Return the [x, y] coordinate for the center point of the cell that contains the specified text.  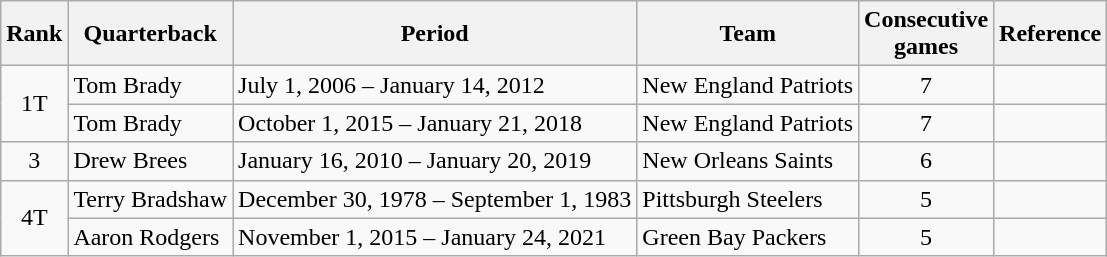
Terry Bradshaw [150, 199]
1T [34, 104]
New Orleans Saints [748, 161]
Drew Brees [150, 161]
4T [34, 218]
Green Bay Packers [748, 237]
3 [34, 161]
October 1, 2015 – January 21, 2018 [435, 123]
July 1, 2006 – January 14, 2012 [435, 85]
Consecutivegames [926, 34]
Quarterback [150, 34]
December 30, 1978 – September 1, 1983 [435, 199]
6 [926, 161]
November 1, 2015 – January 24, 2021 [435, 237]
Reference [1050, 34]
Aaron Rodgers [150, 237]
Team [748, 34]
Rank [34, 34]
Pittsburgh Steelers [748, 199]
Period [435, 34]
January 16, 2010 – January 20, 2019 [435, 161]
